Output the [x, y] coordinate of the center of the cell containing the given text.  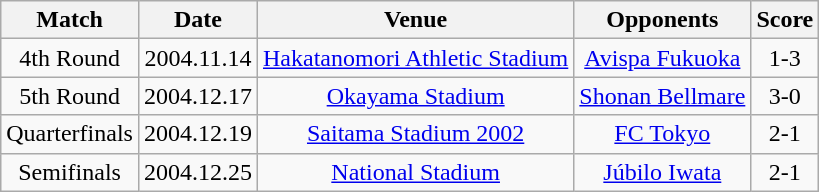
2004.11.14 [198, 58]
Hakatanomori Athletic Stadium [415, 58]
Quarterfinals [70, 134]
2004.12.17 [198, 96]
Venue [415, 20]
Avispa Fukuoka [662, 58]
National Stadium [415, 172]
Score [785, 20]
Shonan Bellmare [662, 96]
1-3 [785, 58]
Saitama Stadium 2002 [415, 134]
5th Round [70, 96]
2004.12.19 [198, 134]
2004.12.25 [198, 172]
Date [198, 20]
Semifinals [70, 172]
4th Round [70, 58]
Opponents [662, 20]
Júbilo Iwata [662, 172]
Okayama Stadium [415, 96]
Match [70, 20]
3-0 [785, 96]
FC Tokyo [662, 134]
